Search for the cell housing the specified text and yield its (X, Y) center coordinate. 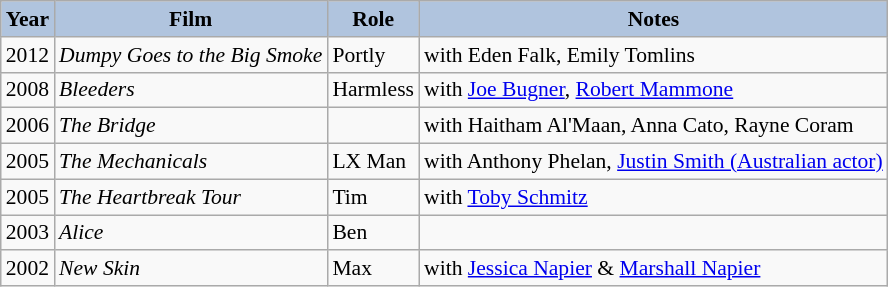
with Joe Bugner, Robert Mammone (654, 90)
Role (373, 19)
2003 (28, 233)
2006 (28, 126)
with Haitham Al'Maan, Anna Cato, Rayne Coram (654, 126)
Ben (373, 233)
2012 (28, 55)
Bleeders (190, 90)
The Mechanicals (190, 162)
LX Man (373, 162)
Max (373, 269)
Film (190, 19)
Dumpy Goes to the Big Smoke (190, 55)
Portly (373, 55)
New Skin (190, 269)
2008 (28, 90)
Year (28, 19)
Notes (654, 19)
Harmless (373, 90)
Alice (190, 233)
with Anthony Phelan, Justin Smith (Australian actor) (654, 162)
with Eden Falk, Emily Tomlins (654, 55)
The Heartbreak Tour (190, 197)
The Bridge (190, 126)
with Toby Schmitz (654, 197)
Tim (373, 197)
2002 (28, 269)
with Jessica Napier & Marshall Napier (654, 269)
